Provide the (x, y) coordinate of the cell's center where the given text is located.  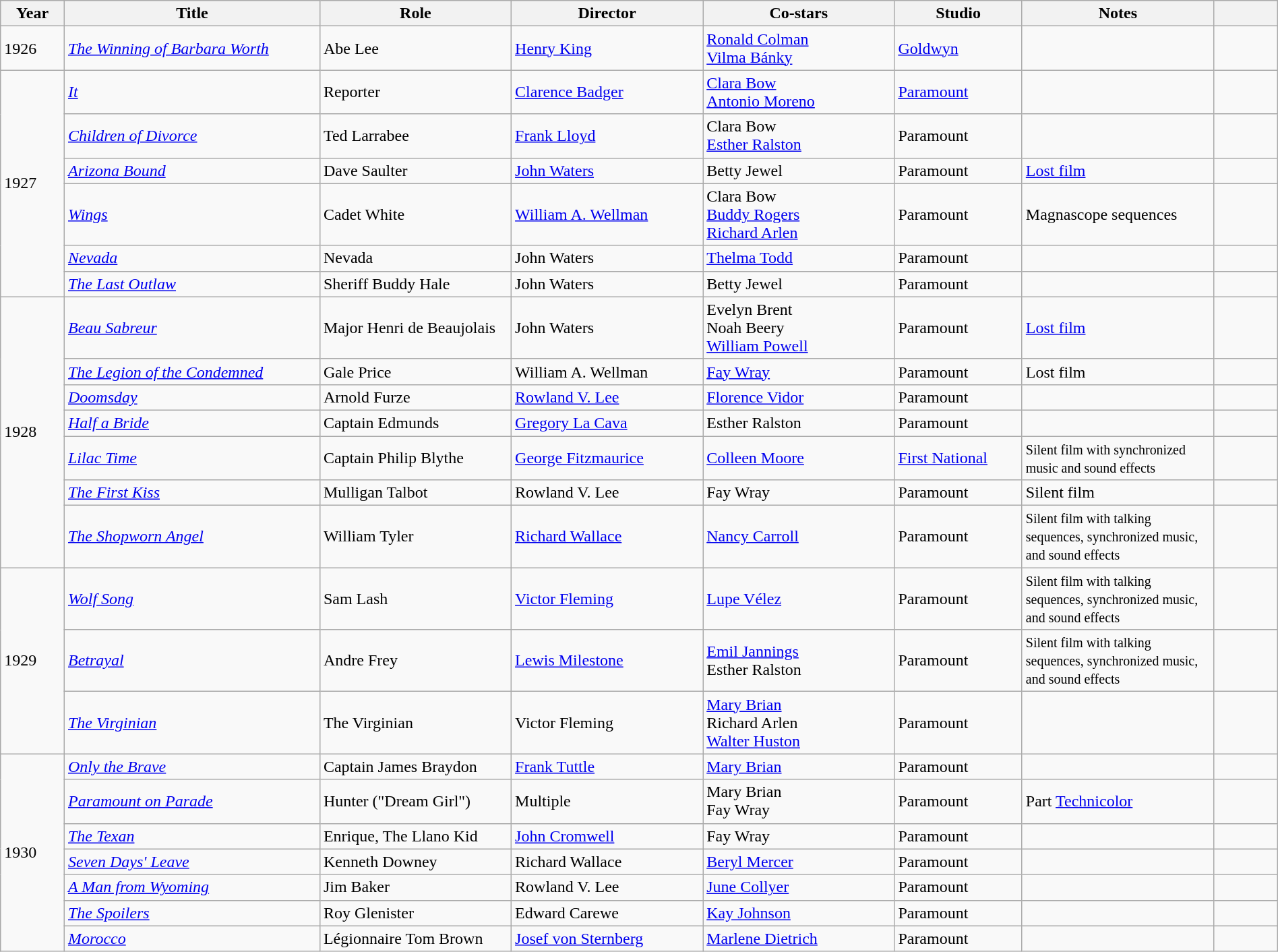
Thelma Todd (799, 258)
Hunter ("Dream Girl") (415, 801)
Paramount on Parade (191, 801)
George Fitzmaurice (607, 457)
Captain James Braydon (415, 767)
The Winning of Barbara Worth (191, 49)
Half a Bride (191, 423)
The First Kiss (191, 493)
Esther Ralston (799, 423)
Role (415, 13)
Ronald ColmanVilma Bánky (799, 49)
Kenneth Downey (415, 862)
Kay Johnson (799, 913)
The Texan (191, 836)
Lilac Time (191, 457)
Colleen Moore (799, 457)
Arizona Bound (191, 171)
Morocco (191, 939)
Gregory La Cava (607, 423)
It (191, 92)
Clara BowBuddy RogersRichard Arlen (799, 214)
A Man from Wyoming (191, 887)
Marlene Dietrich (799, 939)
Betrayal (191, 661)
John Cromwell (607, 836)
1930 (32, 852)
Sam Lash (415, 599)
Notes (1118, 13)
Multiple (607, 801)
Frank Tuttle (607, 767)
Jim Baker (415, 887)
The Shopworn Angel (191, 537)
Wolf Song (191, 599)
Director (607, 13)
Mary BrianFay Wray (799, 801)
Evelyn BrentNoah BeeryWilliam Powell (799, 328)
Florence Vidor (799, 397)
Captain Philip Blythe (415, 457)
Abe Lee (415, 49)
1926 (32, 49)
Beryl Mercer (799, 862)
Nancy Carroll (799, 537)
Cadet White (415, 214)
Josef von Sternberg (607, 939)
Captain Edmunds (415, 423)
First National (958, 457)
Year (32, 13)
Silent film with synchronized music and sound effects (1118, 457)
The Last Outlaw (191, 284)
Co-stars (799, 13)
Silent film (1118, 493)
Children of Divorce (191, 136)
Goldwyn (958, 49)
Roy Glenister (415, 913)
Sheriff Buddy Hale (415, 284)
Magnascope sequences (1118, 214)
The Legion of the Condemned (191, 371)
Lewis Milestone (607, 661)
Clara BowEsther Ralston (799, 136)
Mulligan Talbot (415, 493)
Clarence Badger (607, 92)
Studio (958, 13)
Légionnaire Tom Brown (415, 939)
Only the Brave (191, 767)
Part Technicolor (1118, 801)
June Collyer (799, 887)
Mary Brian (799, 767)
Emil JanningsEsther Ralston (799, 661)
Frank Lloyd (607, 136)
Ted Larrabee (415, 136)
Beau Sabreur (191, 328)
Wings (191, 214)
Dave Saulter (415, 171)
Mary BrianRichard ArlenWalter Huston (799, 723)
Title (191, 13)
Seven Days' Leave (191, 862)
1929 (32, 661)
Clara BowAntonio Moreno (799, 92)
Reporter (415, 92)
Gale Price (415, 371)
Edward Carewe (607, 913)
Henry King (607, 49)
Andre Frey (415, 661)
1928 (32, 432)
William Tyler (415, 537)
1927 (32, 183)
Enrique, The Llano Kid (415, 836)
Doomsday (191, 397)
Lupe Vélez (799, 599)
Major Henri de Beaujolais (415, 328)
Arnold Furze (415, 397)
The Spoilers (191, 913)
